Determine the (X, Y) coordinate at the center of the cell enclosing the given text.  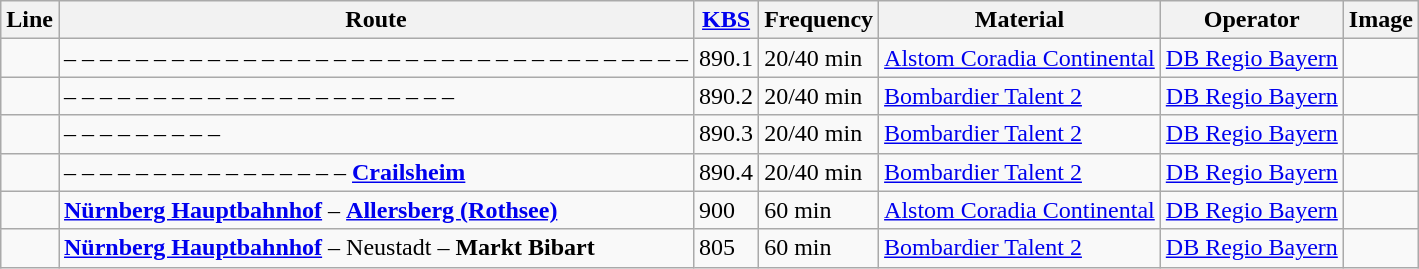
890.4 (726, 172)
Frequency (819, 20)
Route (376, 20)
Nürnberg Hauptbahnhof – Neustadt – Markt Bibart (376, 248)
– – – – – – – – – (376, 134)
KBS (726, 20)
Material (1020, 20)
Image (1380, 20)
– – – – – – – – – – – – – – – – Crailsheim (376, 172)
805 (726, 248)
– – – – – – – – – – – – – – – – – – – – – – – – – – – – – – – – – – – (376, 58)
Nürnberg Hauptbahnhof – Allersberg (Rothsee) (376, 210)
Operator (1252, 20)
890.1 (726, 58)
– – – – – – – – – – – – – – – – – – – – – – (376, 96)
Line (30, 20)
890.3 (726, 134)
900 (726, 210)
890.2 (726, 96)
